Determine the (x, y) coordinate at the center of the cell enclosing the given text.  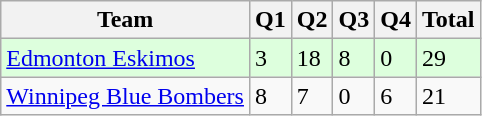
29 (448, 58)
7 (312, 96)
Team (126, 20)
6 (396, 96)
Edmonton Eskimos (126, 58)
18 (312, 58)
Total (448, 20)
Q4 (396, 20)
Q1 (270, 20)
21 (448, 96)
Winnipeg Blue Bombers (126, 96)
Q3 (354, 20)
3 (270, 58)
Q2 (312, 20)
